From the cell containing the given text, extract its center point as (x, y) coordinate. 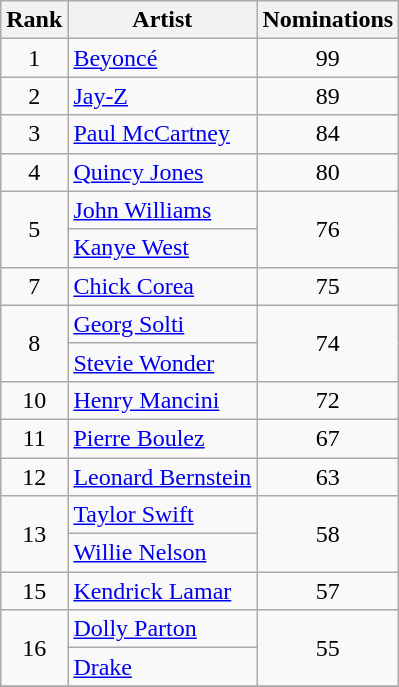
2 (34, 96)
13 (34, 534)
Pierre Boulez (162, 438)
Stevie Wonder (162, 362)
Leonard Bernstein (162, 477)
15 (34, 591)
John Williams (162, 210)
Dolly Parton (162, 629)
63 (328, 477)
1 (34, 58)
7 (34, 286)
Chick Corea (162, 286)
Rank (34, 20)
Jay-Z (162, 96)
10 (34, 400)
55 (328, 648)
Kanye West (162, 248)
Kendrick Lamar (162, 591)
Artist (162, 20)
Georg Solti (162, 324)
75 (328, 286)
Henry Mancini (162, 400)
Nominations (328, 20)
Paul McCartney (162, 134)
Willie Nelson (162, 553)
76 (328, 229)
99 (328, 58)
Taylor Swift (162, 515)
74 (328, 343)
89 (328, 96)
80 (328, 172)
Drake (162, 667)
4 (34, 172)
Beyoncé (162, 58)
5 (34, 229)
12 (34, 477)
11 (34, 438)
67 (328, 438)
16 (34, 648)
3 (34, 134)
72 (328, 400)
58 (328, 534)
84 (328, 134)
57 (328, 591)
Quincy Jones (162, 172)
8 (34, 343)
